Identify which cell holds the provided text, then report its (X, Y) central coordinate. 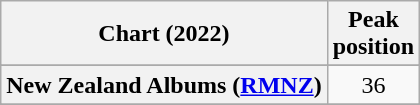
36 (373, 85)
Chart (2022) (164, 34)
Peakposition (373, 34)
New Zealand Albums (RMNZ) (164, 85)
